Capture the cell that displays the provided text and extract its [x, y] central coordinate. 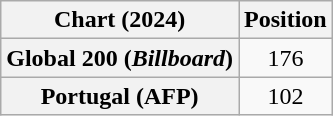
Position [285, 20]
102 [285, 96]
Chart (2024) [120, 20]
Portugal (AFP) [120, 96]
Global 200 (Billboard) [120, 58]
176 [285, 58]
